Provide the (x, y) coordinate of the cell's center where the given text is located.  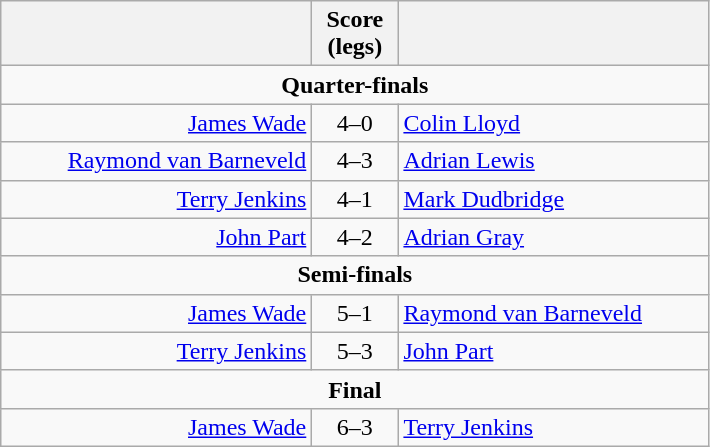
4–0 (355, 123)
Colin Lloyd (554, 123)
Semi-finals (355, 275)
4–3 (355, 161)
5–3 (355, 351)
Mark Dudbridge (554, 199)
6–3 (355, 427)
4–2 (355, 237)
Quarter-finals (355, 85)
4–1 (355, 199)
Adrian Gray (554, 237)
5–1 (355, 313)
Score (legs) (355, 34)
Final (355, 389)
Adrian Lewis (554, 161)
